Search for the cell housing the specified text and yield its (X, Y) center coordinate. 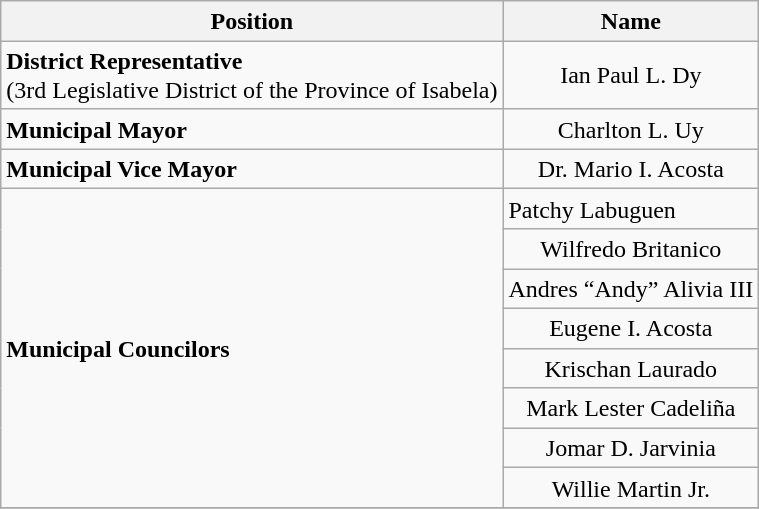
Position (252, 21)
Ian Paul L. Dy (631, 76)
Andres “Andy” Alivia III (631, 289)
Municipal Councilors (252, 348)
Patchy Labuguen (631, 209)
Charlton L. Uy (631, 129)
Name (631, 21)
Eugene I. Acosta (631, 328)
Wilfredo Britanico (631, 249)
Mark Lester Cadeliña (631, 408)
District Representative(3rd Legislative District of the Province of Isabela) (252, 76)
Krischan Laurado (631, 368)
Jomar D. Jarvinia (631, 448)
Willie Martin Jr. (631, 488)
Municipal Mayor (252, 129)
Municipal Vice Mayor (252, 169)
Dr. Mario I. Acosta (631, 169)
